Return [x, y] of the center of cell containing provided text 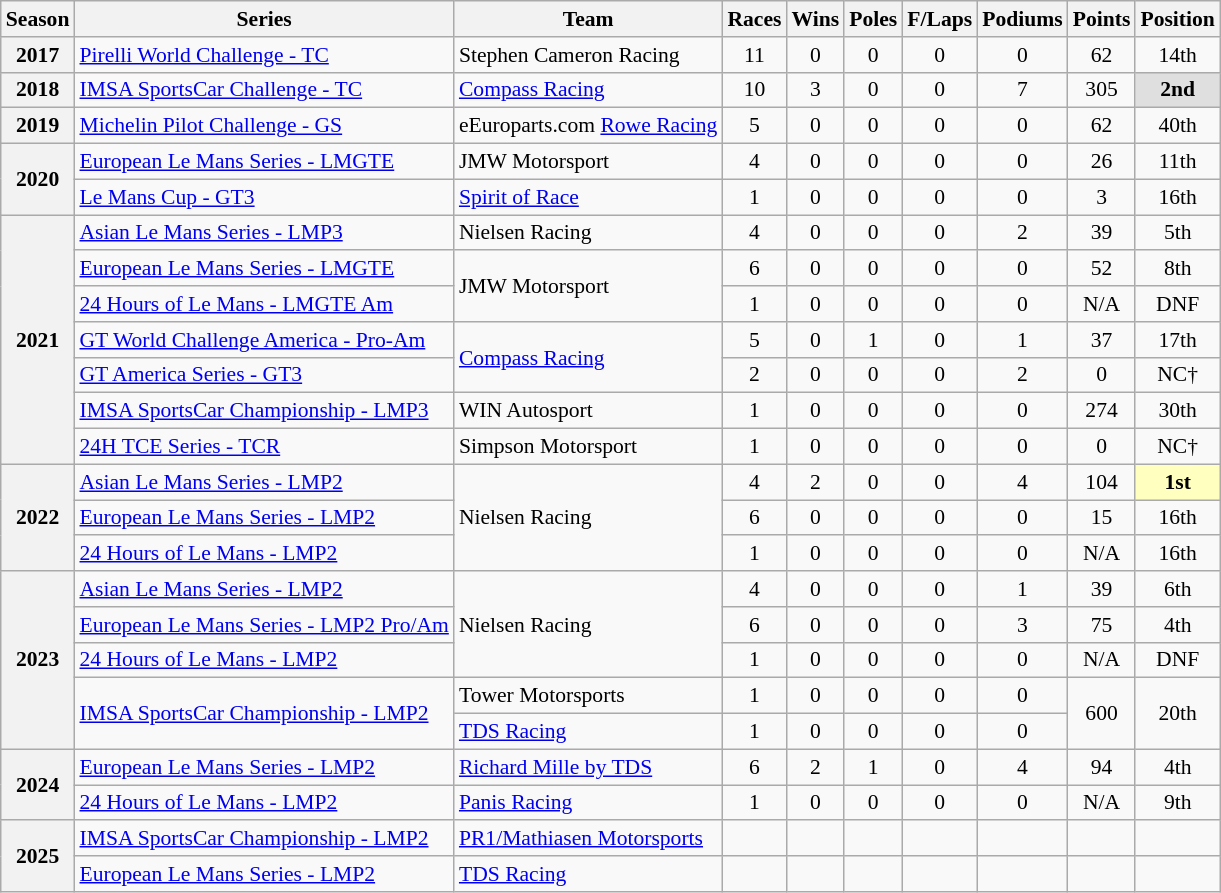
94 [1102, 767]
2024 [38, 784]
Richard Mille by TDS [588, 767]
2023 [38, 660]
Tower Motorsports [588, 696]
20th [1177, 714]
24 Hours of Le Mans - LMGTE Am [264, 304]
Series [264, 19]
17th [1177, 340]
14th [1177, 55]
8th [1177, 269]
GT America Series - GT3 [264, 375]
1st [1177, 482]
2020 [38, 180]
305 [1102, 90]
2019 [38, 126]
Position [1177, 19]
Stephen Cameron Racing [588, 55]
Wins [815, 19]
2025 [38, 856]
40th [1177, 126]
eEuroparts.com Rowe Racing [588, 126]
15 [1102, 518]
IMSA SportsCar Challenge - TC [264, 90]
PR1/Mathiasen Motorsports [588, 839]
Simpson Motorsport [588, 447]
9th [1177, 803]
Panis Racing [588, 803]
11 [754, 55]
Spirit of Race [588, 197]
Pirelli World Challenge - TC [264, 55]
26 [1102, 162]
WIN Autosport [588, 411]
Le Mans Cup - GT3 [264, 197]
274 [1102, 411]
75 [1102, 625]
37 [1102, 340]
F/Laps [940, 19]
European Le Mans Series - LMP2 Pro/Am [264, 625]
24H TCE Series - TCR [264, 447]
104 [1102, 482]
2021 [38, 340]
2018 [38, 90]
Asian Le Mans Series - LMP3 [264, 233]
GT World Challenge America - Pro-Am [264, 340]
IMSA SportsCar Championship - LMP3 [264, 411]
2017 [38, 55]
6th [1177, 589]
52 [1102, 269]
5th [1177, 233]
Podiums [1022, 19]
Poles [873, 19]
2022 [38, 518]
600 [1102, 714]
Points [1102, 19]
2nd [1177, 90]
11th [1177, 162]
7 [1022, 90]
Team [588, 19]
30th [1177, 411]
10 [754, 90]
Season [38, 19]
Races [754, 19]
Michelin Pilot Challenge - GS [264, 126]
